Extract the (x, y) coordinate from the center of the cell holding the provided text.  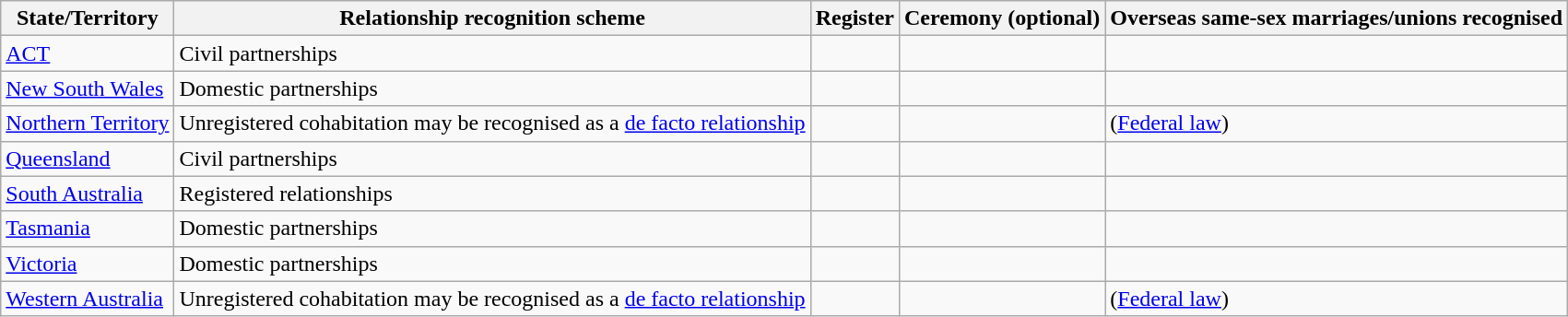
Northern Territory (88, 123)
New South Wales (88, 88)
South Australia (88, 194)
ACT (88, 53)
Overseas same-sex marriages/unions recognised (1337, 18)
Register (855, 18)
Tasmania (88, 229)
Relationship recognition scheme (492, 18)
Ceremony (optional) (1001, 18)
State/Territory (88, 18)
Western Australia (88, 299)
Victoria (88, 264)
Registered relationships (492, 194)
Queensland (88, 158)
